Find where the given text appears and provide that cell's center as [x, y] coordinate. 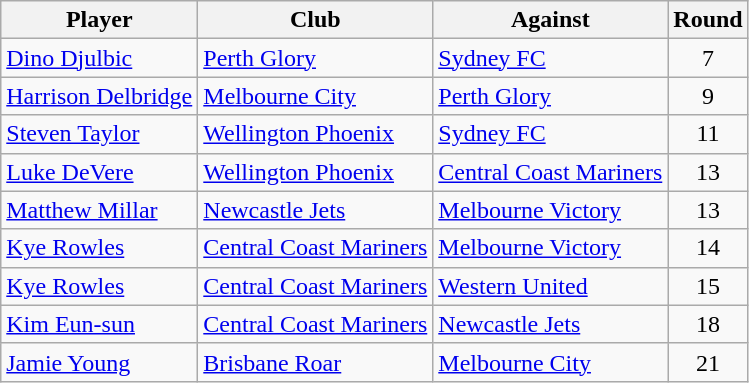
Club [316, 20]
Steven Taylor [100, 134]
Against [550, 20]
Round [708, 20]
7 [708, 58]
11 [708, 134]
Matthew Millar [100, 210]
Western United [550, 286]
Jamie Young [100, 362]
Dino Djulbic [100, 58]
Brisbane Roar [316, 362]
18 [708, 324]
21 [708, 362]
Kim Eun-sun [100, 324]
Harrison Delbridge [100, 96]
Player [100, 20]
Luke DeVere [100, 172]
15 [708, 286]
9 [708, 96]
14 [708, 248]
